Output the [X, Y] coordinate of the center of the cell containing the given text.  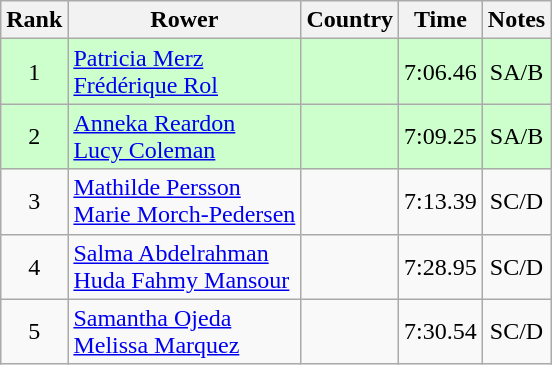
7:09.25 [441, 136]
4 [34, 266]
7:06.46 [441, 72]
Samantha OjedaMelissa Marquez [184, 332]
7:28.95 [441, 266]
2 [34, 136]
7:13.39 [441, 202]
Notes [516, 20]
Patricia MerzFrédérique Rol [184, 72]
Anneka ReardonLucy Coleman [184, 136]
Salma AbdelrahmanHuda Fahmy Mansour [184, 266]
5 [34, 332]
Rower [184, 20]
Rank [34, 20]
Country [350, 20]
Time [441, 20]
3 [34, 202]
7:30.54 [441, 332]
Mathilde PerssonMarie Morch-Pedersen [184, 202]
1 [34, 72]
